Determine the [X, Y] coordinate at the center of the cell enclosing the given text.  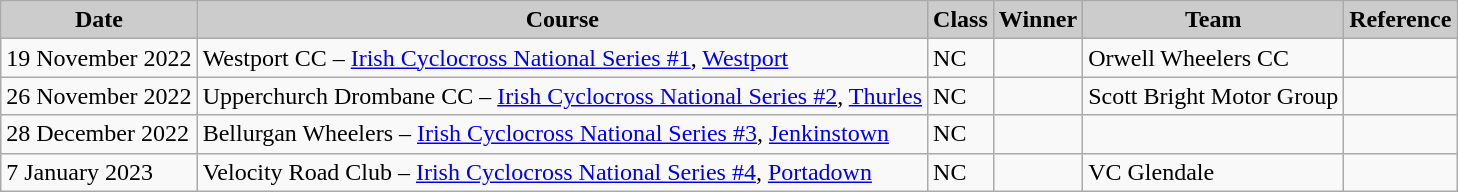
Bellurgan Wheelers – Irish Cyclocross National Series #3, Jenkinstown [562, 134]
Team [1214, 20]
28 December 2022 [99, 134]
VC Glendale [1214, 172]
7 January 2023 [99, 172]
Orwell Wheelers CC [1214, 58]
Reference [1400, 20]
Velocity Road Club – Irish Cyclocross National Series #4, Portadown [562, 172]
Winner [1038, 20]
Course [562, 20]
Class [961, 20]
Westport CC – Irish Cyclocross National Series #1, Westport [562, 58]
Date [99, 20]
19 November 2022 [99, 58]
26 November 2022 [99, 96]
Upperchurch Drombane CC – Irish Cyclocross National Series #2, Thurles [562, 96]
Scott Bright Motor Group [1214, 96]
